Capture the cell that displays the provided text and extract its [x, y] central coordinate. 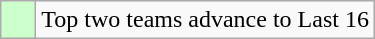
Top two teams advance to Last 16 [206, 20]
